Pinpoint the cell where the given text exists, returning its (X, Y) midpoint coordinate. 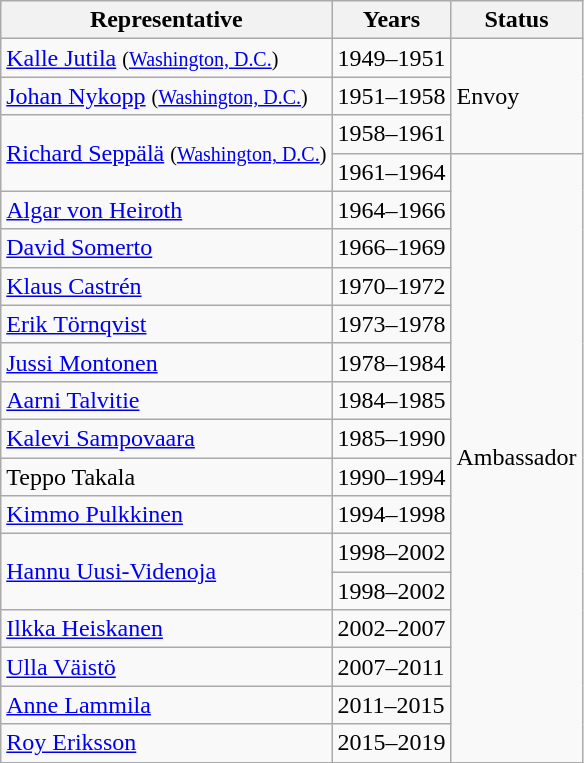
2007–2011 (392, 667)
Kalevi Sampovaara (166, 438)
Years (392, 20)
Klaus Castrén (166, 286)
Status (516, 20)
Hannu Uusi-Videnoja (166, 572)
1994–1998 (392, 515)
1966–1969 (392, 248)
1973–1978 (392, 324)
Ilkka Heiskanen (166, 629)
Anne Lammila (166, 705)
Ulla Väistö (166, 667)
2015–2019 (392, 743)
1951–1958 (392, 96)
2011–2015 (392, 705)
2002–2007 (392, 629)
Algar von Heiroth (166, 210)
1958–1961 (392, 134)
Richard Seppälä (Washington, D.C.) (166, 153)
1978–1984 (392, 362)
1990–1994 (392, 477)
1961–1964 (392, 172)
Roy Eriksson (166, 743)
1985–1990 (392, 438)
Johan Nykopp (Washington, D.C.) (166, 96)
Teppo Takala (166, 477)
Jussi Montonen (166, 362)
David Somerto (166, 248)
1964–1966 (392, 210)
Erik Törnqvist (166, 324)
Kalle Jutila (Washington, D.C.) (166, 58)
1984–1985 (392, 400)
1970–1972 (392, 286)
Envoy (516, 96)
Kimmo Pulkkinen (166, 515)
Ambassador (516, 458)
Representative (166, 20)
Aarni Talvitie (166, 400)
1949–1951 (392, 58)
